Find where the given text appears and provide that cell's center as (X, Y) coordinate. 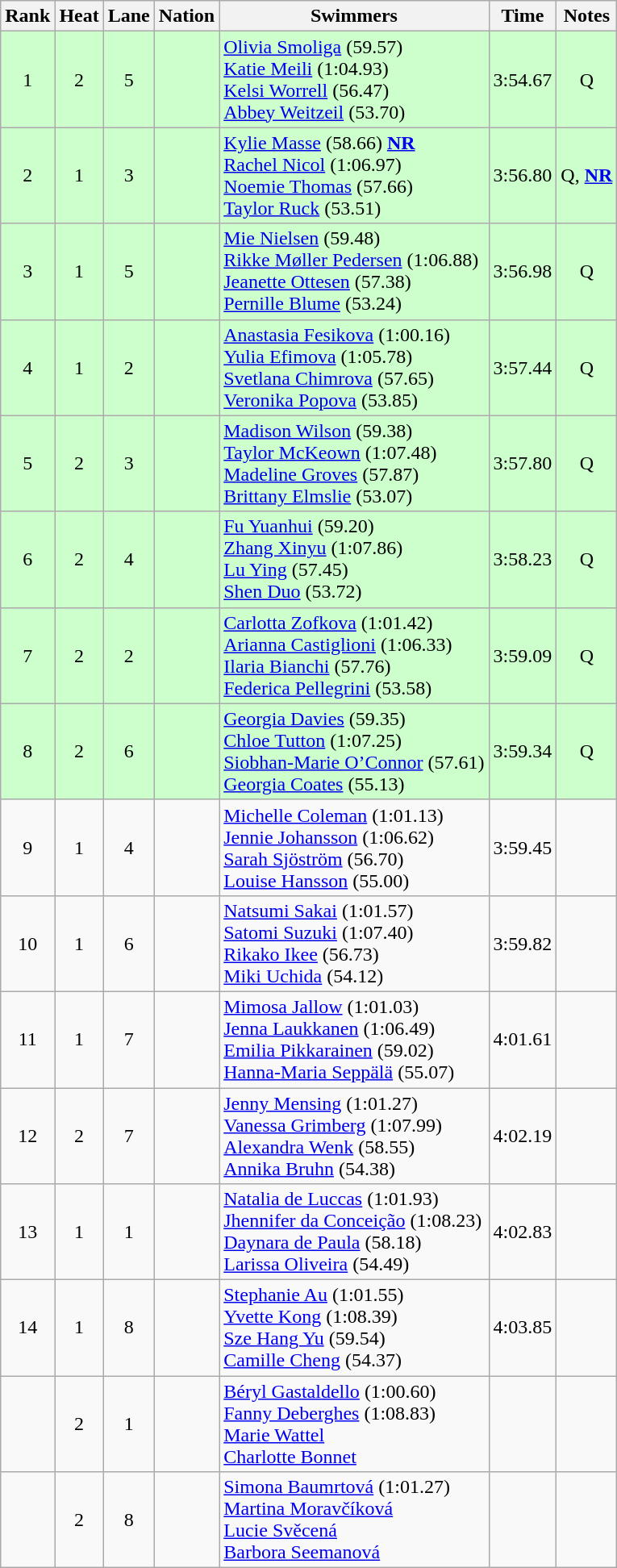
3:59.82 (523, 944)
Q, NR (587, 176)
Rank (27, 16)
Mie Nielsen (59.48)Rikke Møller Pedersen (1:06.88)Jeanette Ottesen (57.38)Pernille Blume (53.24) (354, 271)
13 (27, 1232)
9 (27, 847)
3:57.44 (523, 368)
Lane (129, 16)
3:59.09 (523, 655)
Olivia Smoliga (59.57)Katie Meili (1:04.93)Kelsi Worrell (56.47)Abbey Weitzeil (53.70) (354, 79)
3:59.45 (523, 847)
4:02.19 (523, 1136)
Heat (79, 16)
Time (523, 16)
Carlotta Zofkova (1:01.42)Arianna Castiglioni (1:06.33)Ilaria Bianchi (57.76)Federica Pellegrini (53.58) (354, 655)
12 (27, 1136)
3:54.67 (523, 79)
11 (27, 1039)
10 (27, 944)
Natsumi Sakai (1:01.57)Satomi Suzuki (1:07.40)Rikako Ikee (56.73)Miki Uchida (54.12) (354, 944)
3:56.80 (523, 176)
3:59.34 (523, 752)
Georgia Davies (59.35)Chloe Tutton (1:07.25)Siobhan-Marie O’Connor (57.61)Georgia Coates (55.13) (354, 752)
Mimosa Jallow (1:01.03)Jenna Laukkanen (1:06.49)Emilia Pikkarainen (59.02)Hanna-Maria Seppälä (55.07) (354, 1039)
3:57.80 (523, 463)
Simona Baumrtová (1:01.27)Martina Moravčíková Lucie Svěcená Barbora Seemanová (354, 1520)
Fu Yuanhui (59.20)Zhang Xinyu (1:07.86)Lu Ying (57.45)Shen Duo (53.72) (354, 560)
Madison Wilson (59.38)Taylor McKeown (1:07.48)Madeline Groves (57.87)Brittany Elmslie (53.07) (354, 463)
Anastasia Fesikova (1:00.16)Yulia Efimova (1:05.78)Svetlana Chimrova (57.65)Veronika Popova (53.85) (354, 368)
Jenny Mensing (1:01.27)Vanessa Grimberg (1:07.99)Alexandra Wenk (58.55)Annika Bruhn (54.38) (354, 1136)
4:03.85 (523, 1328)
3:58.23 (523, 560)
4:02.83 (523, 1232)
Nation (186, 16)
Natalia de Luccas (1:01.93)Jhennifer da Conceição (1:08.23)Daynara de Paula (58.18)Larissa Oliveira (54.49) (354, 1232)
Béryl Gastaldello (1:00.60)Fanny Deberghes (1:08.83)Marie Wattel Charlotte Bonnet (354, 1424)
4:01.61 (523, 1039)
Swimmers (354, 16)
14 (27, 1328)
Notes (587, 16)
Stephanie Au (1:01.55)Yvette Kong (1:08.39)Sze Hang Yu (59.54)Camille Cheng (54.37) (354, 1328)
Kylie Masse (58.66) NRRachel Nicol (1:06.97)Noemie Thomas (57.66)Taylor Ruck (53.51) (354, 176)
Michelle Coleman (1:01.13)Jennie Johansson (1:06.62)Sarah Sjöström (56.70)Louise Hansson (55.00) (354, 847)
3:56.98 (523, 271)
